Output the (X, Y) coordinate of the center of the cell containing the given text.  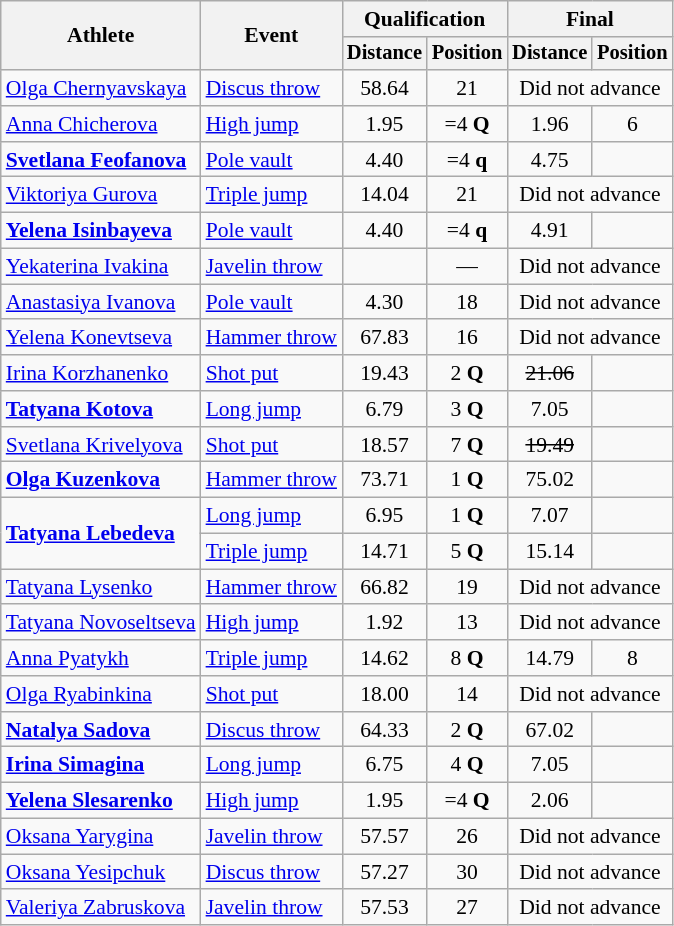
57.27 (384, 872)
5 Q (467, 552)
21.06 (550, 373)
6.79 (384, 409)
— (467, 267)
58.64 (384, 88)
1.96 (550, 124)
57.57 (384, 837)
8 (632, 658)
Irina Simagina (101, 765)
Irina Korzhanenko (101, 373)
2.06 (550, 801)
Tatyana Lebedeva (101, 534)
15.14 (550, 552)
Valeriya Zabruskova (101, 908)
Oksana Yesipchuk (101, 872)
14 (467, 694)
14.79 (550, 658)
Qualification (424, 19)
27 (467, 908)
19 (467, 587)
Olga Ryabinkina (101, 694)
Olga Kuzenkova (101, 480)
4.75 (550, 160)
19.43 (384, 373)
7 Q (467, 445)
18.00 (384, 694)
19.49 (550, 445)
Svetlana Krivelyova (101, 445)
Anna Pyatykh (101, 658)
75.02 (550, 480)
64.33 (384, 730)
4 Q (467, 765)
Viktoriya Gurova (101, 195)
1.92 (384, 623)
14.62 (384, 658)
73.71 (384, 480)
Tatyana Kotova (101, 409)
Event (272, 36)
26 (467, 837)
14.71 (384, 552)
Yekaterina Ivakina (101, 267)
Natalya Sadova (101, 730)
6.95 (384, 516)
Final (590, 19)
Tatyana Lysenko (101, 587)
Athlete (101, 36)
4.91 (550, 231)
3 Q (467, 409)
67.02 (550, 730)
Yelena Slesarenko (101, 801)
Tatyana Novoseltseva (101, 623)
Anna Chicherova (101, 124)
66.82 (384, 587)
14.04 (384, 195)
Anastasiya Ivanova (101, 302)
6.75 (384, 765)
8 Q (467, 658)
6 (632, 124)
4.30 (384, 302)
Svetlana Feofanova (101, 160)
13 (467, 623)
Yelena Isinbayeva (101, 231)
57.53 (384, 908)
18.57 (384, 445)
Yelena Konevtseva (101, 338)
18 (467, 302)
30 (467, 872)
16 (467, 338)
Oksana Yarygina (101, 837)
Olga Chernyavskaya (101, 88)
67.83 (384, 338)
7.07 (550, 516)
